Return (X, Y) of the center of cell containing provided text 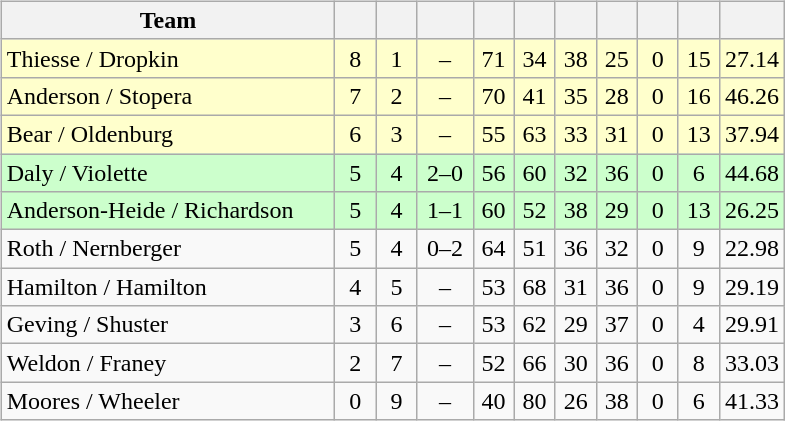
1–1 (445, 211)
2–0 (445, 173)
27.14 (752, 58)
15 (698, 58)
26.25 (752, 211)
41 (534, 96)
68 (534, 287)
51 (534, 249)
Bear / Oldenburg (168, 134)
25 (616, 58)
63 (534, 134)
33 (576, 134)
Anderson / Stopera (168, 96)
Roth / Nernberger (168, 249)
16 (698, 96)
Hamilton / Hamilton (168, 287)
Anderson-Heide / Richardson (168, 211)
41.33 (752, 401)
Moores / Wheeler (168, 401)
44.68 (752, 173)
37.94 (752, 134)
Geving / Shuster (168, 325)
Team (168, 20)
1 (396, 58)
Thiesse / Dropkin (168, 58)
37 (616, 325)
34 (534, 58)
26 (576, 401)
0–2 (445, 249)
66 (534, 363)
40 (494, 401)
55 (494, 134)
62 (534, 325)
30 (576, 363)
28 (616, 96)
Weldon / Franey (168, 363)
64 (494, 249)
70 (494, 96)
33.03 (752, 363)
29.19 (752, 287)
35 (576, 96)
22.98 (752, 249)
46.26 (752, 96)
71 (494, 58)
29.91 (752, 325)
80 (534, 401)
56 (494, 173)
Daly / Violette (168, 173)
